Provide the [x, y] coordinate of the cell's center where the given text is located.  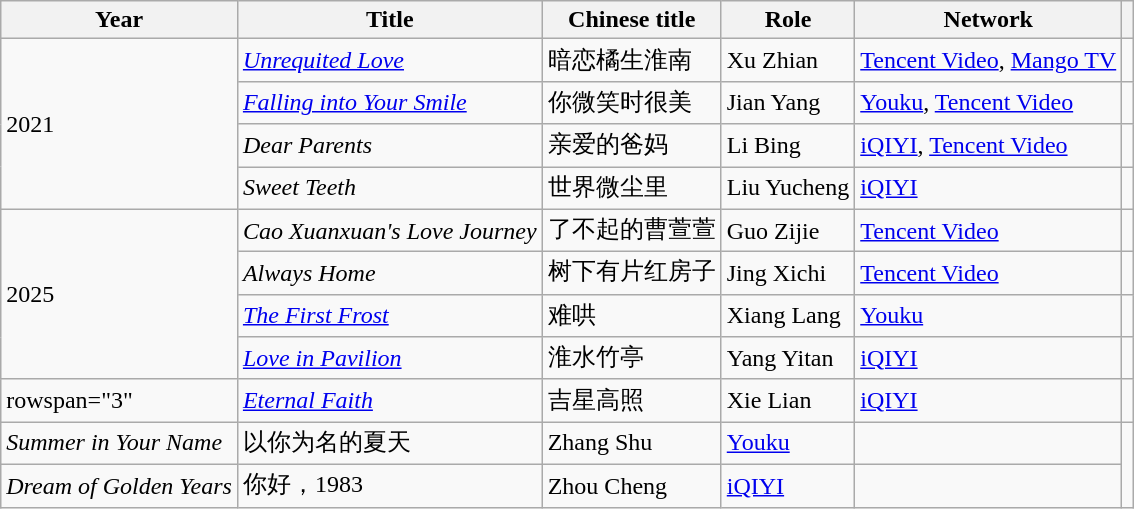
Eternal Faith [390, 400]
Always Home [390, 274]
Title [390, 20]
树下有片红房子 [632, 274]
Love in Pavilion [390, 358]
Jing Xichi [788, 274]
淮水竹亭 [632, 358]
你微笑时很美 [632, 102]
Network [988, 20]
你好，1983 [390, 486]
2021 [120, 124]
Guo Zijie [788, 230]
Falling into Your Smile [390, 102]
Summer in Your Name [120, 444]
以你为名的夏天 [390, 444]
Chinese title [632, 20]
Cao Xuanxuan's Love Journey [390, 230]
Liu Yucheng [788, 188]
亲爱的爸妈 [632, 146]
Tencent Video, Mango TV [988, 60]
世界微尘里 [632, 188]
Xiang Lang [788, 316]
Xu Zhian [788, 60]
Zhou Cheng [632, 486]
难哄 [632, 316]
iQIYI, Tencent Video [988, 146]
Dear Parents [390, 146]
暗恋橘生淮南 [632, 60]
吉星高照 [632, 400]
2025 [120, 294]
The First Frost [390, 316]
Youku, Tencent Video [988, 102]
了不起的曹萱萱 [632, 230]
Jian Yang [788, 102]
Role [788, 20]
Xie Lian [788, 400]
Li Bing [788, 146]
Sweet Teeth [390, 188]
Dream of Golden Years [120, 486]
Yang Yitan [788, 358]
Unrequited Love [390, 60]
Year [120, 20]
rowspan="3" [120, 400]
Zhang Shu [632, 444]
